Capture the cell that displays the provided text and extract its (X, Y) central coordinate. 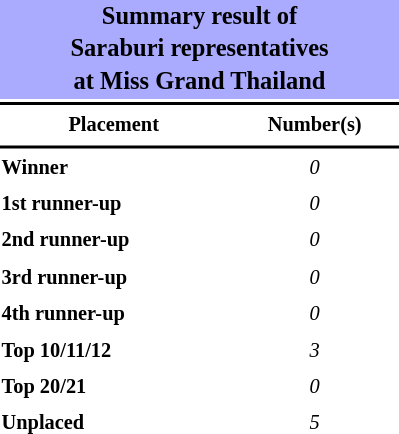
3 (314, 351)
Winner (114, 168)
Top 20/21 (114, 387)
Top 10/11/12 (114, 351)
Number(s) (314, 125)
4th runner-up (114, 314)
3rd runner-up (114, 278)
Summary result ofSaraburi representativesat Miss Grand Thailand (200, 50)
1st runner-up (114, 204)
2nd runner-up (114, 241)
Placement (114, 125)
